Identify which cell holds the provided text, then report its (X, Y) central coordinate. 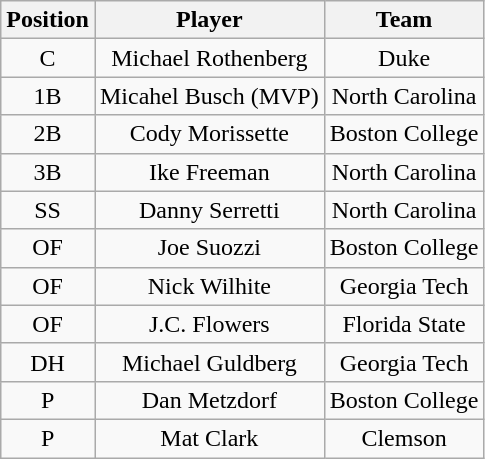
Ike Freeman (209, 172)
DH (48, 362)
Mat Clark (209, 438)
Player (209, 20)
Dan Metzdorf (209, 400)
Duke (404, 58)
Florida State (404, 324)
Team (404, 20)
Clemson (404, 438)
SS (48, 210)
Joe Suozzi (209, 248)
J.C. Flowers (209, 324)
Michael Rothenberg (209, 58)
C (48, 58)
Nick Wilhite (209, 286)
2B (48, 134)
Micahel Busch (MVP) (209, 96)
3B (48, 172)
1B (48, 96)
Danny Serretti (209, 210)
Michael Guldberg (209, 362)
Cody Morissette (209, 134)
Position (48, 20)
